Extract the (x, y) coordinate from the center of the cell holding the provided text.  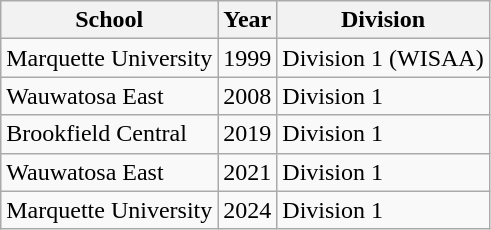
2024 (248, 210)
1999 (248, 58)
2019 (248, 134)
School (110, 20)
Brookfield Central (110, 134)
2021 (248, 172)
Division (383, 20)
2008 (248, 96)
Year (248, 20)
Division 1 (WISAA) (383, 58)
